Extract the [X, Y] coordinate from the center of the cell holding the provided text.  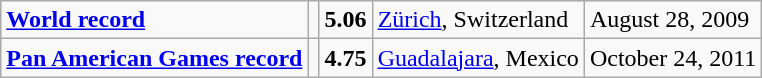
5.06 [346, 20]
Pan American Games record [154, 58]
Guadalajara, Mexico [478, 58]
October 24, 2011 [672, 58]
4.75 [346, 58]
World record [154, 20]
Zürich, Switzerland [478, 20]
August 28, 2009 [672, 20]
